Find where the given text appears and provide that cell's center as (x, y) coordinate. 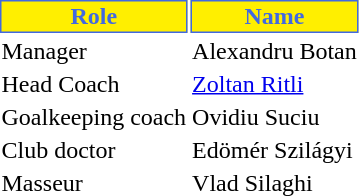
Club doctor (94, 150)
Zoltan Ritli (275, 84)
Alexandru Botan (275, 51)
Edömér Szilágyi (275, 150)
Goalkeeping coach (94, 117)
Ovidiu Suciu (275, 117)
Role (94, 16)
Manager (94, 51)
Name (275, 16)
Head Coach (94, 84)
